From the cell containing the given text, extract its center point as [x, y] coordinate. 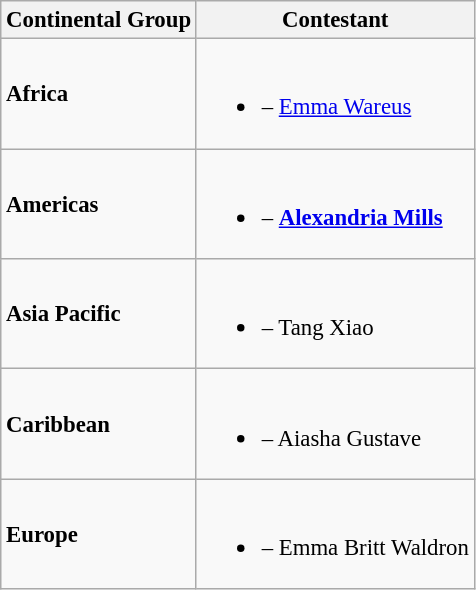
– Tang Xiao [335, 314]
– Aiasha Gustave [335, 424]
Asia Pacific [99, 314]
Europe [99, 534]
Continental Group [99, 20]
– Emma Wareus [335, 94]
Contestant [335, 20]
Caribbean [99, 424]
– Emma Britt Waldron [335, 534]
Africa [99, 94]
Americas [99, 204]
– Alexandria Mills [335, 204]
